Determine the [x, y] coordinate at the center of the cell enclosing the given text.  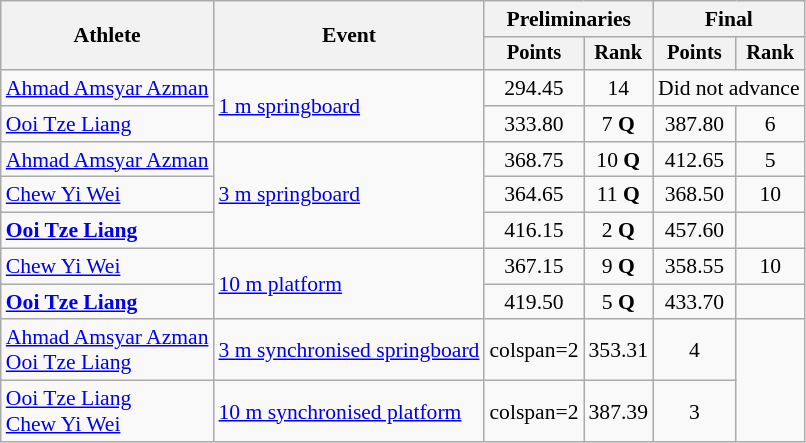
10 Q [618, 160]
419.50 [534, 302]
5 Q [618, 302]
294.45 [534, 88]
10 m platform [350, 284]
2 Q [618, 231]
3 [694, 412]
412.65 [694, 160]
5 [770, 160]
Did not advance [729, 88]
4 [694, 350]
11 Q [618, 195]
367.15 [534, 267]
14 [618, 88]
Athlete [108, 36]
368.75 [534, 160]
7 Q [618, 124]
Event [350, 36]
433.70 [694, 302]
333.80 [534, 124]
9 Q [618, 267]
416.15 [534, 231]
364.65 [534, 195]
Ahmad Amsyar AzmanOoi Tze Liang [108, 350]
Final [729, 19]
Preliminaries [568, 19]
358.55 [694, 267]
10 m synchronised platform [350, 412]
6 [770, 124]
Ooi Tze LiangChew Yi Wei [108, 412]
3 m springboard [350, 196]
353.31 [618, 350]
387.80 [694, 124]
457.60 [694, 231]
3 m synchronised springboard [350, 350]
387.39 [618, 412]
368.50 [694, 195]
1 m springboard [350, 106]
